Scan for the cell matching the given text and deliver its (X, Y) coordinate at center. 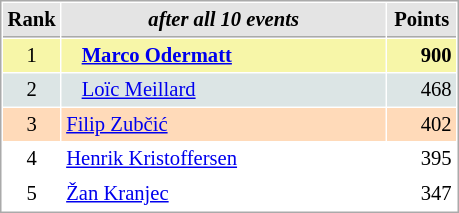
3 (32, 124)
402 (422, 124)
Loïc Meillard (224, 90)
Rank (32, 20)
Žan Kranjec (224, 194)
after all 10 events (224, 20)
347 (422, 194)
1 (32, 56)
Filip Zubčić (224, 124)
Points (422, 20)
2 (32, 90)
900 (422, 56)
5 (32, 194)
Henrik Kristoffersen (224, 158)
Marco Odermatt (224, 56)
395 (422, 158)
4 (32, 158)
468 (422, 90)
